Output the [x, y] coordinate of the center of the cell containing the given text.  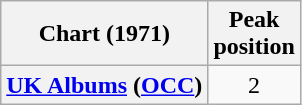
Peakposition [254, 34]
UK Albums (OCC) [104, 85]
2 [254, 85]
Chart (1971) [104, 34]
